For the text-containing cell, return its midpoint in (x, y) coordinate format. 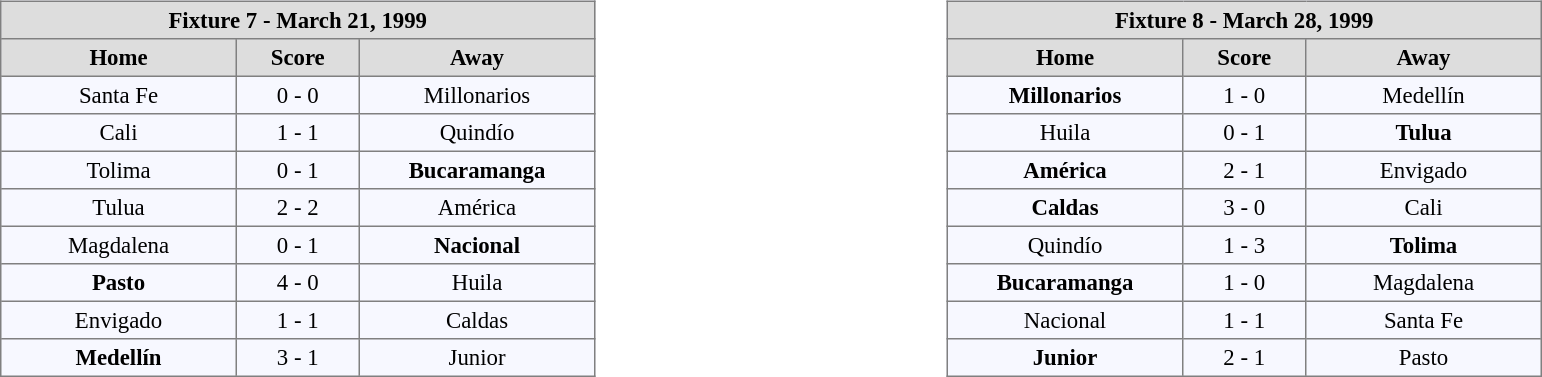
Fixture 8 - March 28, 1999 (1244, 20)
Fixture 7 - March 21, 1999 (298, 20)
1 - 3 (1244, 245)
4 - 0 (298, 283)
3 - 0 (1244, 208)
2 - 2 (298, 208)
0 - 0 (298, 95)
3 - 1 (298, 358)
